Locate the cell with the specified text and output its (X, Y) center coordinate. 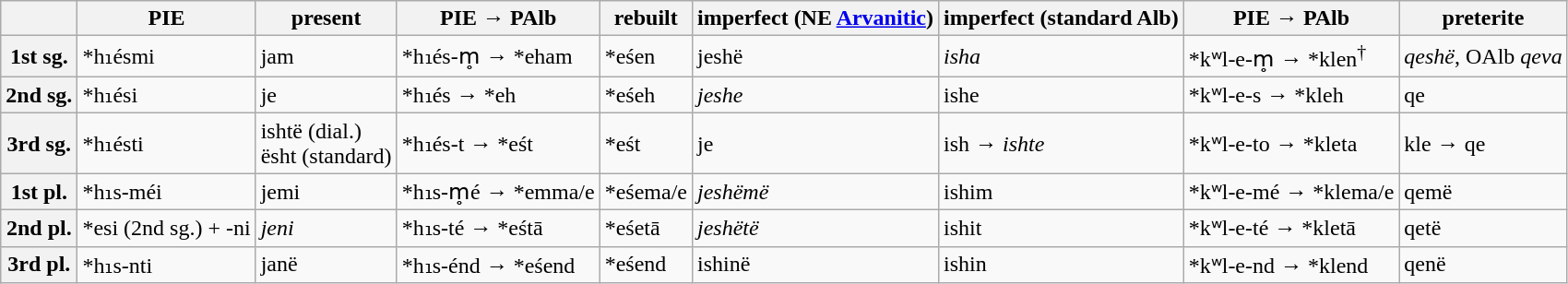
*h₁s-té → *eśtā (498, 229)
*h₁és-t → *eśt (498, 144)
ishtë (dial.)ësht (standard) (327, 144)
PIE (166, 18)
imperfect (NE Arvanitic) (815, 18)
jeshë (815, 57)
1st pl. (39, 192)
*eśen (646, 57)
*esi (2nd sg.) + -ni (166, 229)
jeshëtë (815, 229)
janë (327, 265)
ishin (1061, 265)
*h₁ésmi (166, 57)
ishe (1061, 95)
*h₁ésti (166, 144)
*eśema/e (646, 192)
qenë (1483, 265)
*h₁s-méi (166, 192)
3rd pl. (39, 265)
jam (327, 57)
*eśt (646, 144)
isha (1061, 57)
ish → ishte (1061, 144)
*eśend (646, 265)
qe (1483, 95)
*eśetā (646, 229)
jemi (327, 192)
*h₁ési (166, 95)
ishinë (815, 265)
*kʷl-e-mé → *klema/e (1291, 192)
*h₁s-m̥é → *emma/e (498, 192)
present (327, 18)
*h₁s-énd → *eśend (498, 265)
*kʷl-e-s → *kleh (1291, 95)
ishit (1061, 229)
kle → qe (1483, 144)
*h₁és → *eh (498, 95)
2nd sg. (39, 95)
*h₁s-nti (166, 265)
*h₁és-m̥ → *eham (498, 57)
1st sg. (39, 57)
ishim (1061, 192)
qemë (1483, 192)
jeni (327, 229)
3rd sg. (39, 144)
qetë (1483, 229)
imperfect (standard Alb) (1061, 18)
qeshë, OAlb qeva (1483, 57)
2nd pl. (39, 229)
*kʷl-e-nd → *klend (1291, 265)
*eśeh (646, 95)
rebuilt (646, 18)
*kʷl-e-to → *kleta (1291, 144)
*kʷl-e-m̥ → *klen† (1291, 57)
preterite (1483, 18)
*kʷl-e-té → *kletā (1291, 229)
jeshëmë (815, 192)
jeshe (815, 95)
